Return [X, Y] of the center of cell containing provided text 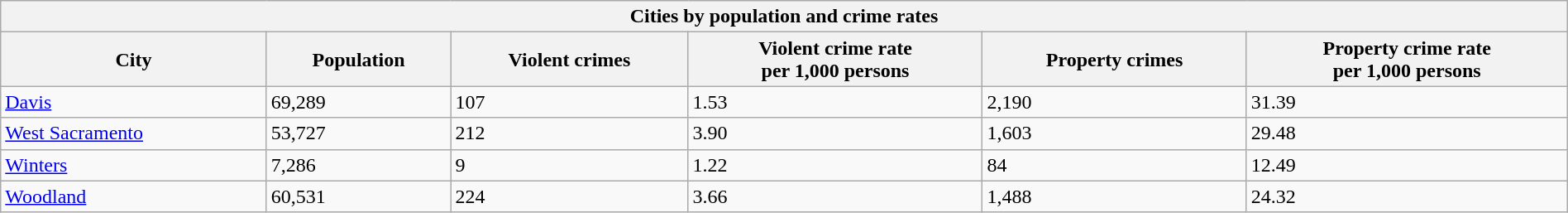
Violent crimes [569, 60]
Cities by population and crime rates [784, 17]
7,286 [359, 165]
31.39 [1407, 102]
69,289 [359, 102]
107 [569, 102]
1,488 [1115, 196]
Davis [134, 102]
Property crime rateper 1,000 persons [1407, 60]
53,727 [359, 133]
2,190 [1115, 102]
212 [569, 133]
Property crimes [1115, 60]
Woodland [134, 196]
9 [569, 165]
Population [359, 60]
Winters [134, 165]
3.90 [835, 133]
1,603 [1115, 133]
224 [569, 196]
City [134, 60]
24.32 [1407, 196]
29.48 [1407, 133]
Violent crime rateper 1,000 persons [835, 60]
84 [1115, 165]
1.22 [835, 165]
12.49 [1407, 165]
3.66 [835, 196]
1.53 [835, 102]
West Sacramento [134, 133]
60,531 [359, 196]
